For the text-containing cell, return its midpoint in [x, y] coordinate format. 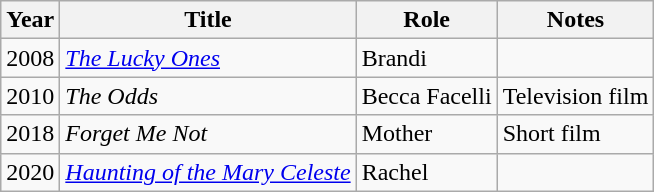
The Odds [208, 96]
Short film [576, 134]
Role [426, 20]
Notes [576, 20]
Forget Me Not [208, 134]
Mother [426, 134]
Brandi [426, 58]
Haunting of the Mary Celeste [208, 172]
Title [208, 20]
Rachel [426, 172]
2010 [30, 96]
The Lucky Ones [208, 58]
Year [30, 20]
2020 [30, 172]
Television film [576, 96]
2018 [30, 134]
2008 [30, 58]
Becca Facelli [426, 96]
